Identify which cell holds the provided text, then report its [x, y] central coordinate. 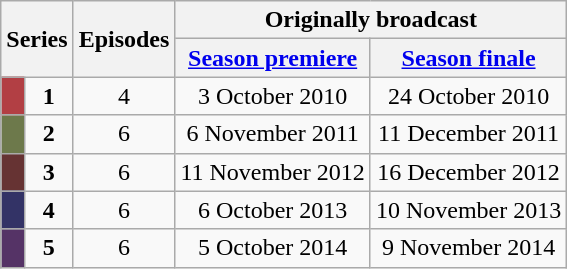
Season finale [468, 58]
2 [48, 134]
11 December 2011 [468, 134]
10 November 2013 [468, 210]
11 November 2012 [272, 172]
5 October 2014 [272, 248]
9 November 2014 [468, 248]
5 [48, 248]
3 October 2010 [272, 96]
Originally broadcast [371, 20]
16 December 2012 [468, 172]
1 [48, 96]
24 October 2010 [468, 96]
6 October 2013 [272, 210]
Season premiere [272, 58]
6 November 2011 [272, 134]
3 [48, 172]
Episodes [124, 39]
Series [37, 39]
